Determine the [X, Y] coordinate at the center of the cell enclosing the given text.  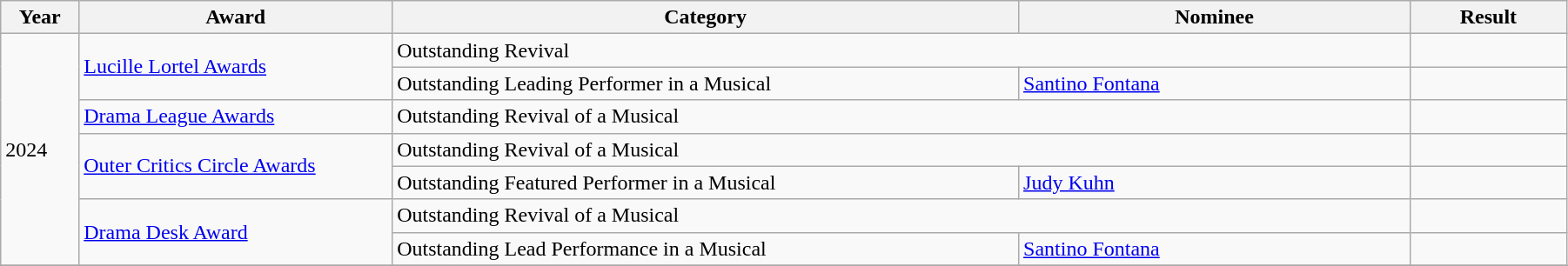
Outer Critics Circle Awards [236, 166]
Outstanding Lead Performance in a Musical [706, 249]
2024 [40, 150]
Outstanding Leading Performer in a Musical [706, 83]
Judy Kuhn [1215, 183]
Outstanding Revival [901, 50]
Lucille Lortel Awards [236, 67]
Result [1488, 17]
Award [236, 17]
Category [706, 17]
Drama Desk Award [236, 232]
Outstanding Featured Performer in a Musical [706, 183]
Year [40, 17]
Drama League Awards [236, 116]
Nominee [1215, 17]
